Return (x, y) of the center of cell containing provided text 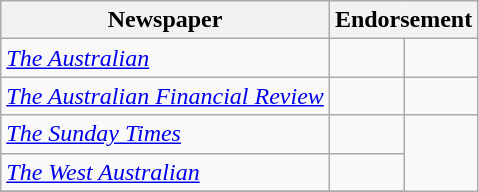
The Australian Financial Review (166, 96)
Endorsement (403, 20)
The Australian (166, 58)
The West Australian (166, 172)
Newspaper (166, 20)
The Sunday Times (166, 134)
